Provide the [X, Y] coordinate of the cell's center where the given text is located.  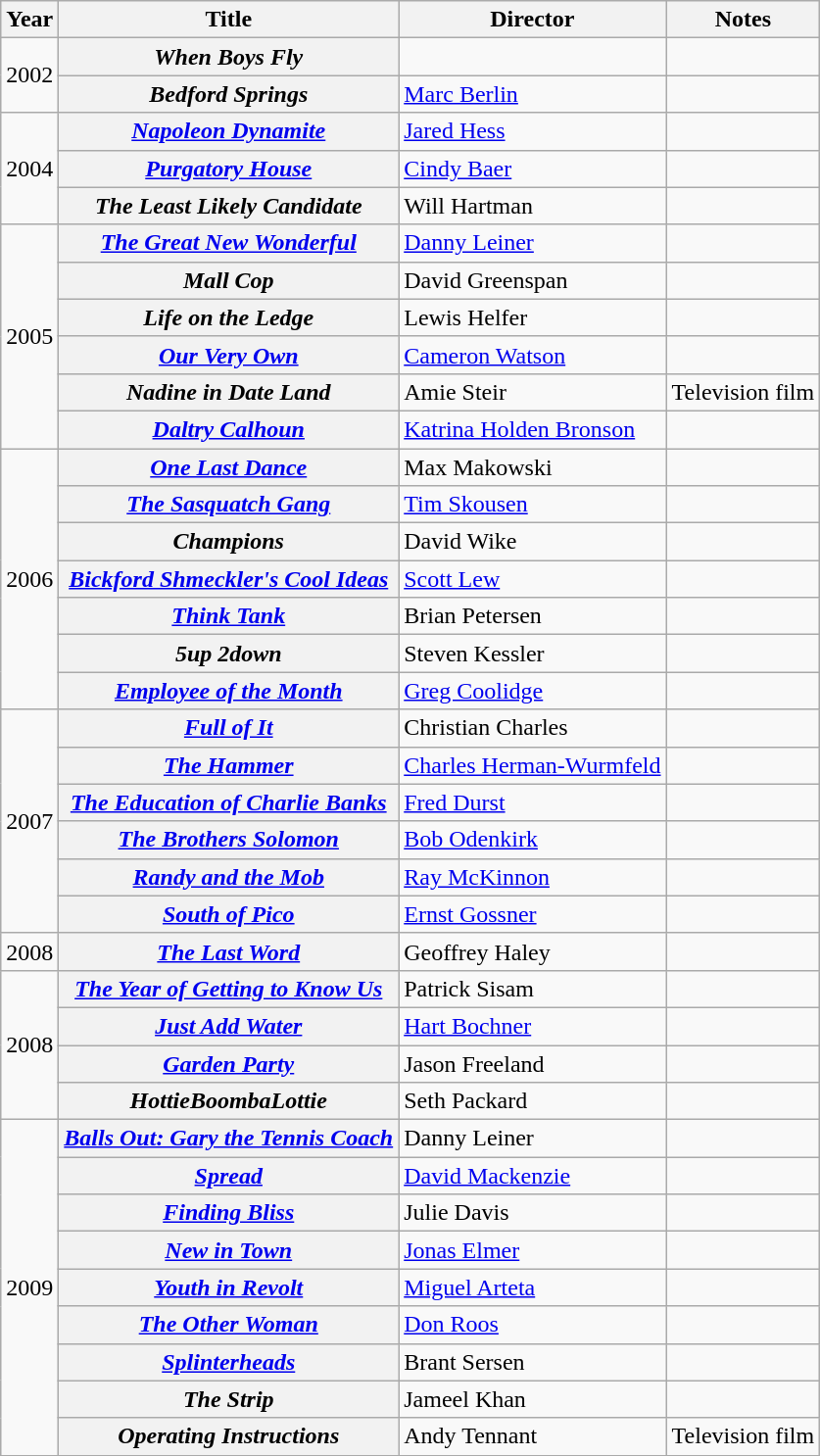
Seth Packard [533, 1101]
Katrina Holden Bronson [533, 429]
The Great New Wonderful [229, 243]
Daltry Calhoun [229, 429]
South of Pico [229, 914]
Jared Hess [533, 131]
Napoleon Dynamite [229, 131]
Just Add Water [229, 1026]
The Hammer [229, 765]
Cindy Baer [533, 169]
Ernst Gossner [533, 914]
The Sasquatch Gang [229, 505]
2007 [29, 821]
2009 [29, 1287]
Greg Coolidge [533, 691]
David Wike [533, 542]
One Last Dance [229, 467]
Mall Cop [229, 280]
The Year of Getting to Know Us [229, 989]
Marc Berlin [533, 94]
Spread [229, 1176]
Fred Durst [533, 802]
Christian Charles [533, 728]
Balls Out: Gary the Tennis Coach [229, 1139]
Our Very Own [229, 355]
Life on the Ledge [229, 317]
Will Hartman [533, 206]
Scott Lew [533, 579]
Year [29, 20]
Cameron Watson [533, 355]
Randy and the Mob [229, 877]
The Least Likely Candidate [229, 206]
Don Roos [533, 1325]
2002 [29, 75]
Tim Skousen [533, 505]
The Brothers Solomon [229, 840]
Max Makowski [533, 467]
Youth in Revolt [229, 1287]
New in Town [229, 1250]
David Mackenzie [533, 1176]
Garden Party [229, 1063]
Champions [229, 542]
Bickford Shmeckler's Cool Ideas [229, 579]
The Other Woman [229, 1325]
Jameel Khan [533, 1399]
HottieBoombaLottie [229, 1101]
Think Tank [229, 616]
Andy Tennant [533, 1436]
Bedford Springs [229, 94]
Miguel Arteta [533, 1287]
Nadine in Date Land [229, 392]
Julie Davis [533, 1213]
Brian Petersen [533, 616]
David Greenspan [533, 280]
The Strip [229, 1399]
Charles Herman-Wurmfeld [533, 765]
Jonas Elmer [533, 1250]
Employee of the Month [229, 691]
Ray McKinnon [533, 877]
Purgatory House [229, 169]
Splinterheads [229, 1362]
Operating Instructions [229, 1436]
Finding Bliss [229, 1213]
Patrick Sisam [533, 989]
Brant Sersen [533, 1362]
2006 [29, 579]
The Last Word [229, 951]
Geoffrey Haley [533, 951]
2004 [29, 169]
Notes [743, 20]
2005 [29, 336]
Hart Bochner [533, 1026]
Jason Freeland [533, 1063]
Lewis Helfer [533, 317]
Title [229, 20]
Amie Steir [533, 392]
Director [533, 20]
Steven Kessler [533, 654]
The Education of Charlie Banks [229, 802]
Full of It [229, 728]
When Boys Fly [229, 57]
Bob Odenkirk [533, 840]
5up 2down [229, 654]
